From the cell containing the given text, extract its center point as (x, y) coordinate. 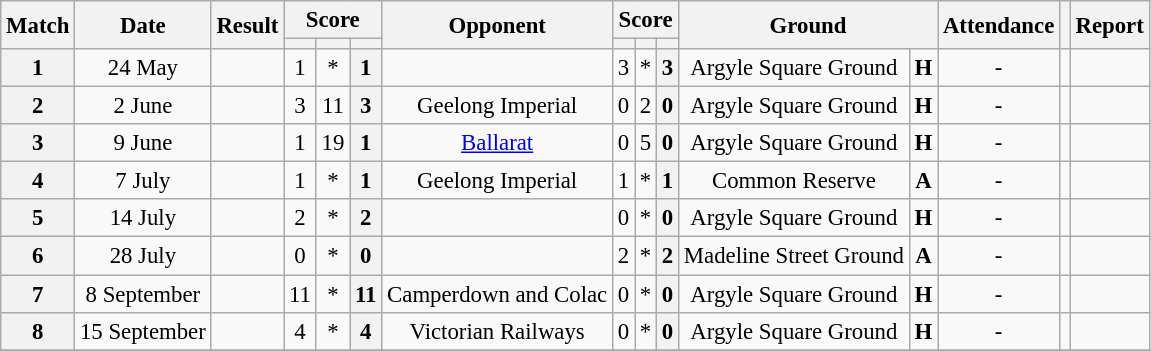
Attendance (999, 25)
Madeline Street Ground (794, 256)
8 (38, 331)
Ground (808, 25)
Date (143, 25)
19 (332, 143)
28 July (143, 256)
Victorian Railways (498, 331)
Camperdown and Colac (498, 294)
Result (248, 25)
6 (38, 256)
8 September (143, 294)
Report (1110, 25)
9 June (143, 143)
15 September (143, 331)
24 May (143, 68)
2 June (143, 106)
Match (38, 25)
7 July (143, 181)
7 (38, 294)
Opponent (498, 25)
Ballarat (498, 143)
14 July (143, 219)
Common Reserve (794, 181)
